Detect which cell encompasses the target text, then output its [x, y] center coordinate. 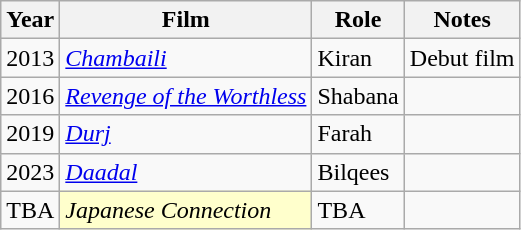
Revenge of the Worthless [186, 96]
Shabana [358, 96]
Kiran [358, 58]
Year [30, 20]
Notes [462, 20]
Daadal [186, 172]
Bilqees [358, 172]
Debut film [462, 58]
Japanese Connection [186, 210]
Farah [358, 134]
2013 [30, 58]
2023 [30, 172]
Film [186, 20]
Chambaili [186, 58]
Role [358, 20]
2016 [30, 96]
Durj [186, 134]
2019 [30, 134]
